Capture the cell that displays the provided text and extract its (X, Y) central coordinate. 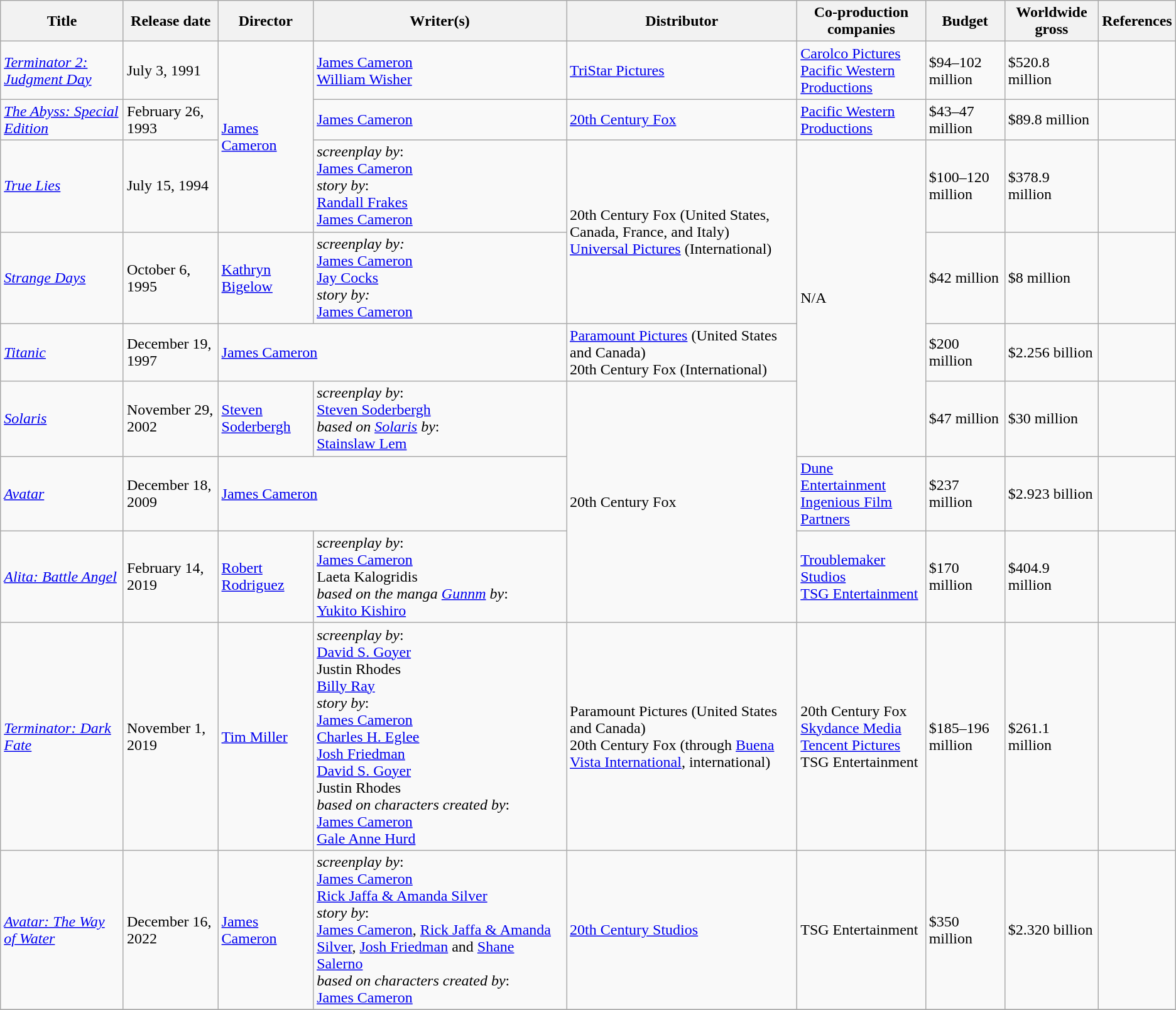
20th Century FoxSkydance MediaTencent PicturesTSG Entertainment (861, 736)
N/A (861, 298)
Troublemaker StudiosTSG Entertainment (861, 577)
Dune EntertainmentIngenious Film Partners (861, 494)
Solaris (62, 418)
Kathryn Bigelow (266, 278)
$520.8 million (1052, 70)
$200 million (965, 352)
20th Century Fox (United States, Canada, France, and Italy)Universal Pictures (International) (682, 232)
$94–102 million (965, 70)
$350 million (965, 930)
Avatar (62, 494)
Alita: Battle Angel (62, 577)
$30 million (1052, 418)
October 6, 1995 (171, 278)
20th Century Studios (682, 930)
screenplay by:James CameronLaeta Kalogridisbased on the manga Gunnm by:Yukito Kishiro (440, 577)
True Lies (62, 186)
Co-production companies (861, 21)
Writer(s) (440, 21)
TriStar Pictures (682, 70)
Terminator 2: Judgment Day (62, 70)
$2.923 billion (1052, 494)
Robert Rodriguez (266, 577)
$261.1 million (1052, 736)
December 18, 2009 (171, 494)
$42 million (965, 278)
November 29, 2002 (171, 418)
Director (266, 21)
screenplay by:Steven Soderberghbased on Solaris by:Stainslaw Lem (440, 418)
Strange Days (62, 278)
James CameronWilliam Wisher (440, 70)
screenplay by:James Cameronstory by:Randall FrakesJames Cameron (440, 186)
The Abyss: Special Edition (62, 119)
screenplay by:James CameronJay Cocksstory by:James Cameron (440, 278)
$185–196 million (965, 736)
References (1137, 21)
December 19, 1997 (171, 352)
$2.320 billion (1052, 930)
February 14, 2019 (171, 577)
Pacific Western Productions (861, 119)
$100–120 million (965, 186)
Terminator: Dark Fate (62, 736)
Paramount Pictures (United States and Canada)20th Century Fox (through Buena Vista International, international) (682, 736)
December 16, 2022 (171, 930)
Release date (171, 21)
Avatar: The Way of Water (62, 930)
Title (62, 21)
Carolco PicturesPacific Western Productions (861, 70)
$2.256 billion (1052, 352)
$89.8 million (1052, 119)
TSG Entertainment (861, 930)
Tim Miller (266, 736)
July 15, 1994 (171, 186)
$237 million (965, 494)
November 1, 2019 (171, 736)
February 26, 1993 (171, 119)
Worldwide gross (1052, 21)
$8 million (1052, 278)
Distributor (682, 21)
$378.9 million (1052, 186)
Budget (965, 21)
$47 million (965, 418)
Paramount Pictures (United States and Canada)20th Century Fox (International) (682, 352)
Titanic (62, 352)
July 3, 1991 (171, 70)
$404.9 million (1052, 577)
$43–47 million (965, 119)
$170 million (965, 577)
Steven Soderbergh (266, 418)
